For the text-containing cell, return its midpoint in [X, Y] coordinate format. 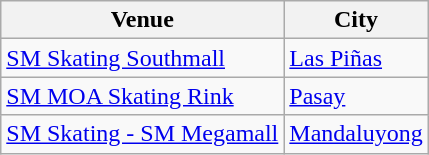
City [356, 20]
SM Skating Southmall [142, 58]
Las Piñas [356, 58]
Mandaluyong [356, 134]
SM MOA Skating Rink [142, 96]
Pasay [356, 96]
Venue [142, 20]
SM Skating - SM Megamall [142, 134]
